Provide the (X, Y) coordinate of the cell's center where the given text is located.  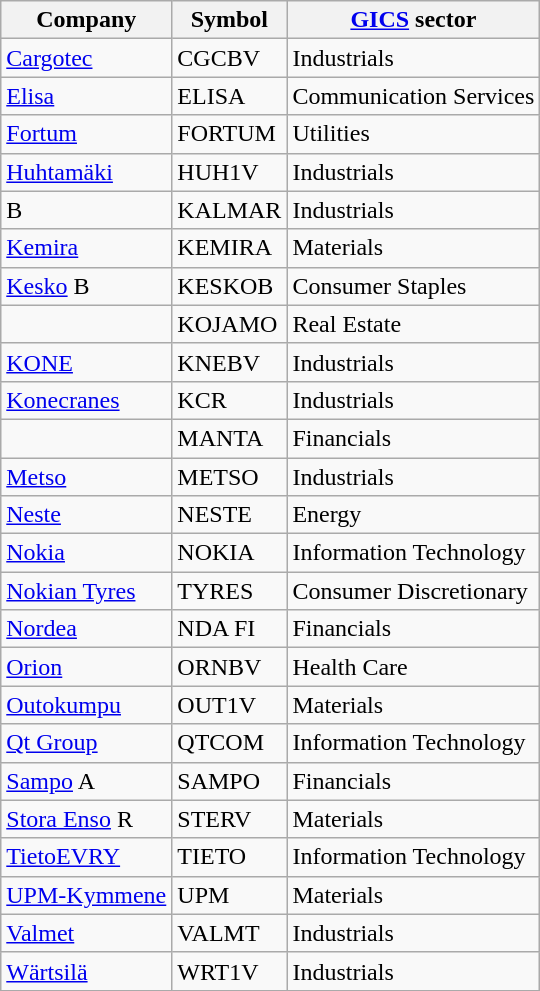
Stora Enso R (86, 819)
NESTE (230, 515)
Real Estate (414, 324)
KOJAMO (230, 324)
Symbol (230, 20)
Sampo A (86, 781)
KONE (86, 362)
Huhtamäki (86, 172)
OUT1V (230, 705)
Kemira (86, 248)
TYRES (230, 591)
Energy (414, 515)
Valmet (86, 933)
GICS sector (414, 20)
MANTA (230, 438)
CGCBV (230, 58)
Consumer Discretionary (414, 591)
KCR (230, 400)
B (86, 210)
UPM-Kymmene (86, 895)
Company (86, 20)
UPM (230, 895)
NOKIA (230, 553)
WRT1V (230, 971)
ORNBV (230, 667)
Nokia (86, 553)
SAMPO (230, 781)
TIETO (230, 857)
KESKOB (230, 286)
Cargotec (86, 58)
KALMAR (230, 210)
Wärtsilä (86, 971)
Consumer Staples (414, 286)
Qt Group (86, 743)
FORTUM (230, 134)
STERV (230, 819)
Nordea (86, 629)
Utilities (414, 134)
Health Care (414, 667)
ELISA (230, 96)
Kesko B (86, 286)
QTCOM (230, 743)
Orion (86, 667)
METSO (230, 477)
Outokumpu (86, 705)
Fortum (86, 134)
HUH1V (230, 172)
Metso (86, 477)
Konecranes (86, 400)
Nokian Tyres (86, 591)
VALMT (230, 933)
NDA FI (230, 629)
KEMIRA (230, 248)
Communication Services (414, 96)
Elisa (86, 96)
KNEBV (230, 362)
TietoEVRY (86, 857)
Neste (86, 515)
